Locate the cell with the specified text and output its [x, y] center coordinate. 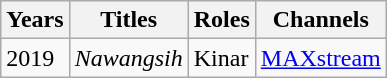
2019 [35, 58]
Channels [320, 20]
Kinar [222, 58]
Roles [222, 20]
Nawangsih [128, 58]
MAXstream [320, 58]
Titles [128, 20]
Years [35, 20]
